From the cell containing the given text, extract its center point as [X, Y] coordinate. 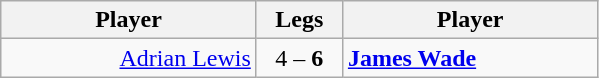
Adrian Lewis [129, 58]
James Wade [470, 58]
4 – 6 [299, 58]
Legs [299, 20]
